Find where the given text appears and provide that cell's center as (x, y) coordinate. 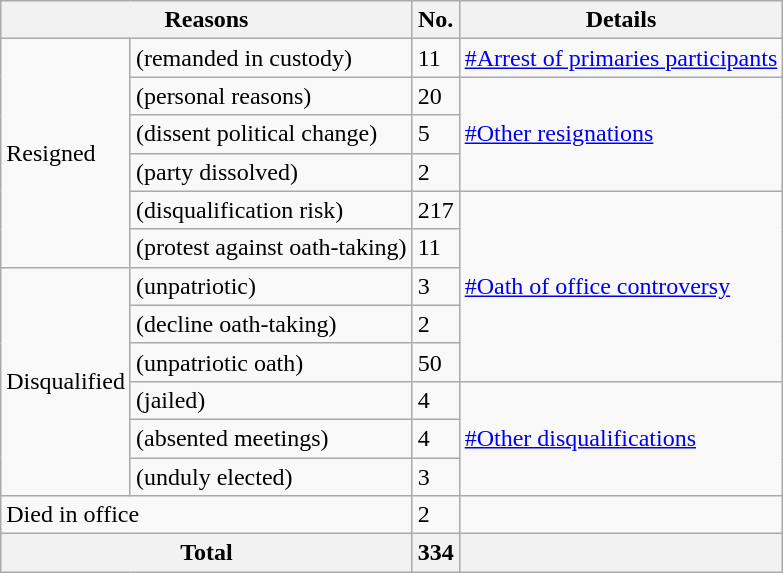
(unpatriotic) (271, 286)
20 (436, 96)
(remanded in custody) (271, 58)
#Arrest of primaries participants (621, 58)
#Other resignations (621, 134)
(absented meetings) (271, 438)
Resigned (66, 153)
50 (436, 362)
Died in office (206, 515)
(unduly elected) (271, 477)
(personal reasons) (271, 96)
(party dissolved) (271, 172)
Total (206, 553)
Disqualified (66, 381)
(jailed) (271, 400)
#Oath of office controversy (621, 286)
(decline oath-taking) (271, 324)
(dissent political change) (271, 134)
(disqualification risk) (271, 210)
(unpatriotic oath) (271, 362)
(protest against oath-taking) (271, 248)
Details (621, 20)
217 (436, 210)
334 (436, 553)
Reasons (206, 20)
No. (436, 20)
#Other disqualifications (621, 438)
5 (436, 134)
